Extract the [X, Y] coordinate from the center of the cell holding the provided text.  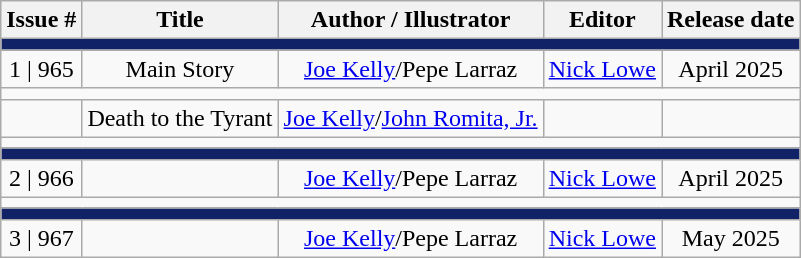
2 | 966 [42, 178]
1 | 965 [42, 69]
Issue # [42, 20]
Death to the Tyrant [180, 118]
Editor [602, 20]
Joe Kelly/John Romita, Jr. [410, 118]
Main Story [180, 69]
Author / Illustrator [410, 20]
May 2025 [731, 238]
Release date [731, 20]
Title [180, 20]
3 | 967 [42, 238]
